Return [X, Y] of the center of cell containing provided text 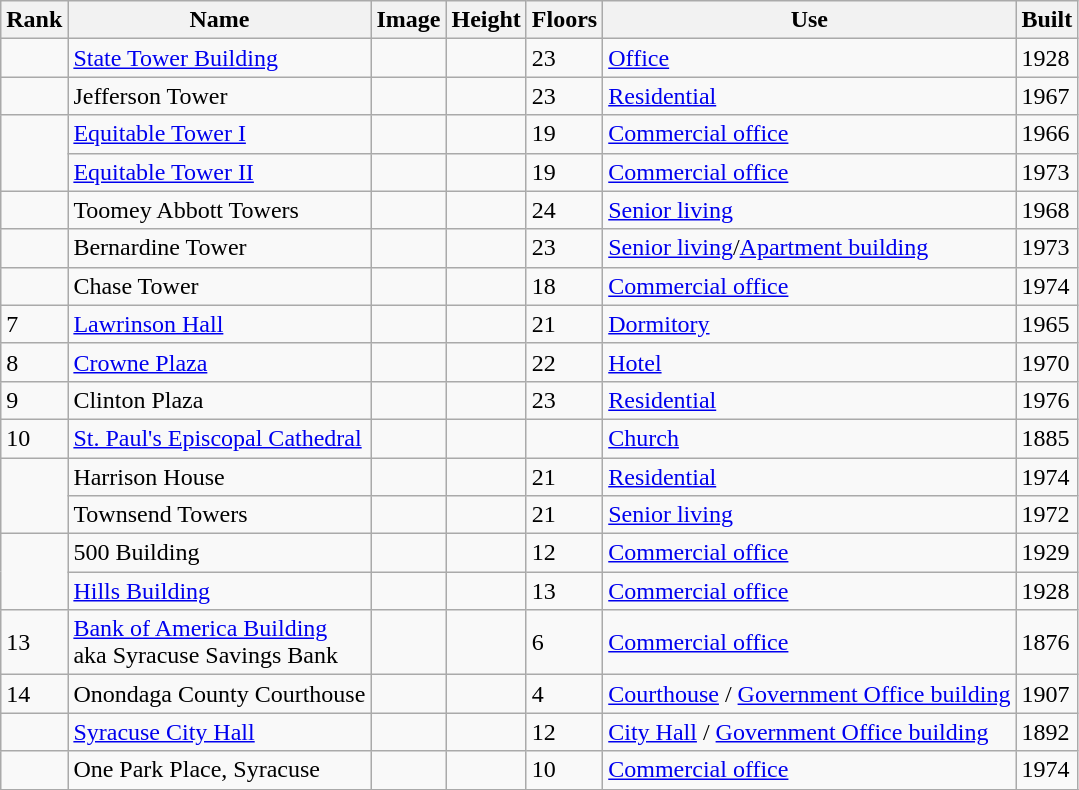
1892 [1047, 732]
Name [220, 20]
1976 [1047, 400]
State Tower Building [220, 58]
Jefferson Tower [220, 96]
Equitable Tower II [220, 172]
1929 [1047, 553]
Hills Building [220, 591]
Harrison House [220, 477]
Church [810, 438]
Toomey Abbott Towers [220, 210]
City Hall / Government Office building [810, 732]
1972 [1047, 515]
Bernardine Tower [220, 248]
Office [810, 58]
Rank [34, 20]
Dormitory [810, 324]
Lawrinson Hall [220, 324]
1885 [1047, 438]
Chase Tower [220, 286]
4 [564, 694]
14 [34, 694]
7 [34, 324]
22 [564, 362]
500 Building [220, 553]
1970 [1047, 362]
1967 [1047, 96]
Clinton Plaza [220, 400]
1966 [1047, 134]
Courthouse / Government Office building [810, 694]
8 [34, 362]
Floors [564, 20]
Hotel [810, 362]
Onondaga County Courthouse [220, 694]
24 [564, 210]
Crowne Plaza [220, 362]
6 [564, 642]
9 [34, 400]
Use [810, 20]
1965 [1047, 324]
Townsend Towers [220, 515]
Senior living/Apartment building [810, 248]
1907 [1047, 694]
Equitable Tower I [220, 134]
Built [1047, 20]
1876 [1047, 642]
St. Paul's Episcopal Cathedral [220, 438]
One Park Place, Syracuse [220, 770]
Bank of America Buildingaka Syracuse Savings Bank [220, 642]
Height [486, 20]
18 [564, 286]
1968 [1047, 210]
Syracuse City Hall [220, 732]
Image [408, 20]
